Search for the cell housing the specified text and yield its [X, Y] center coordinate. 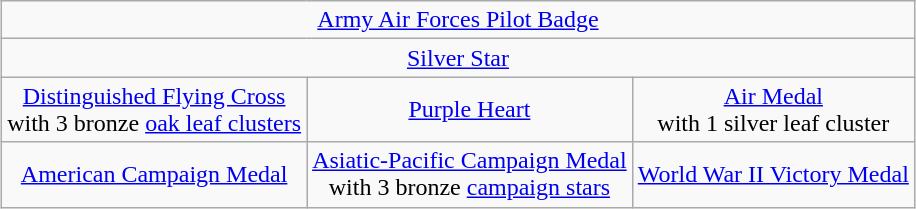
Asiatic-Pacific Campaign Medalwith 3 bronze campaign stars [470, 174]
Army Air Forces Pilot Badge [458, 20]
Purple Heart [470, 110]
Silver Star [458, 58]
Air Medalwith 1 silver leaf cluster [773, 110]
Distinguished Flying Crosswith 3 bronze oak leaf clusters [154, 110]
American Campaign Medal [154, 174]
World War II Victory Medal [773, 174]
